Identify which cell holds the provided text, then report its [X, Y] central coordinate. 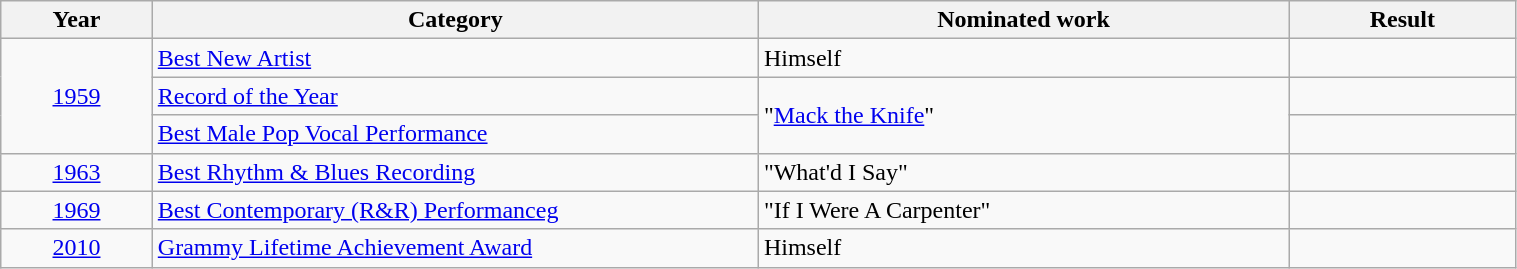
Nominated work [1023, 20]
"What'd I Say" [1023, 172]
Best New Artist [455, 58]
Best Male Pop Vocal Performance [455, 134]
"Mack the Knife" [1023, 115]
Category [455, 20]
Year [77, 20]
Best Contemporary (R&R) Performanceg [455, 210]
Result [1402, 20]
1959 [77, 96]
1969 [77, 210]
2010 [77, 248]
1963 [77, 172]
Grammy Lifetime Achievement Award [455, 248]
Record of the Year [455, 96]
Best Rhythm & Blues Recording [455, 172]
"If I Were A Carpenter" [1023, 210]
